Output the (X, Y) coordinate of the center of the cell containing the given text.  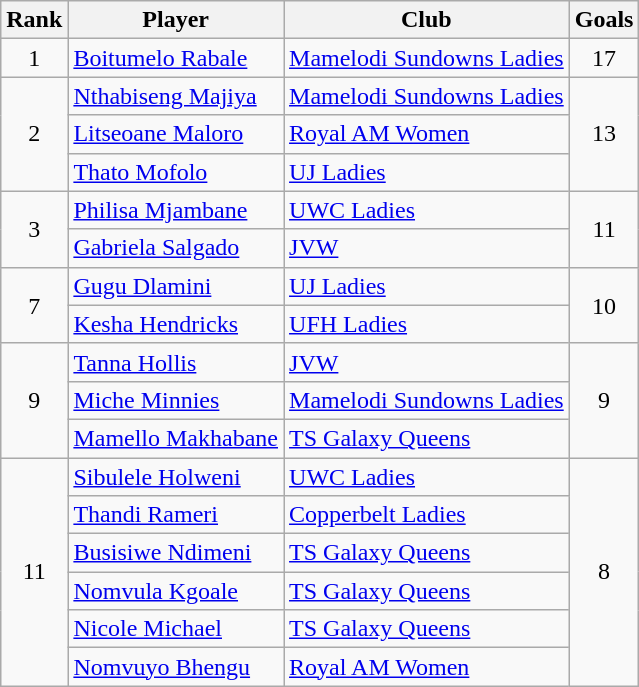
Goals (604, 20)
UFH Ladies (427, 324)
7 (34, 305)
Copperbelt Ladies (427, 515)
Mamello Makhabane (176, 438)
Thandi Rameri (176, 515)
Miche Minnies (176, 400)
Club (427, 20)
Kesha Hendricks (176, 324)
Nomvula Kgoale (176, 591)
17 (604, 58)
Gabriela Salgado (176, 248)
13 (604, 134)
Gugu Dlamini (176, 286)
Nomvuyo Bhengu (176, 667)
Player (176, 20)
Nicole Michael (176, 629)
8 (604, 572)
Sibulele Holweni (176, 477)
10 (604, 305)
Rank (34, 20)
Boitumelo Rabale (176, 58)
Busisiwe Ndimeni (176, 553)
Litseoane Maloro (176, 134)
2 (34, 134)
3 (34, 229)
Tanna Hollis (176, 362)
Philisa Mjambane (176, 210)
Thato Mofolo (176, 172)
Nthabiseng Majiya (176, 96)
1 (34, 58)
